Return [X, Y] of the center of cell containing provided text 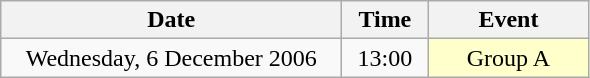
Event [508, 20]
13:00 [385, 58]
Group A [508, 58]
Time [385, 20]
Wednesday, 6 December 2006 [172, 58]
Date [172, 20]
